Pinpoint the cell where the given text exists, returning its [x, y] midpoint coordinate. 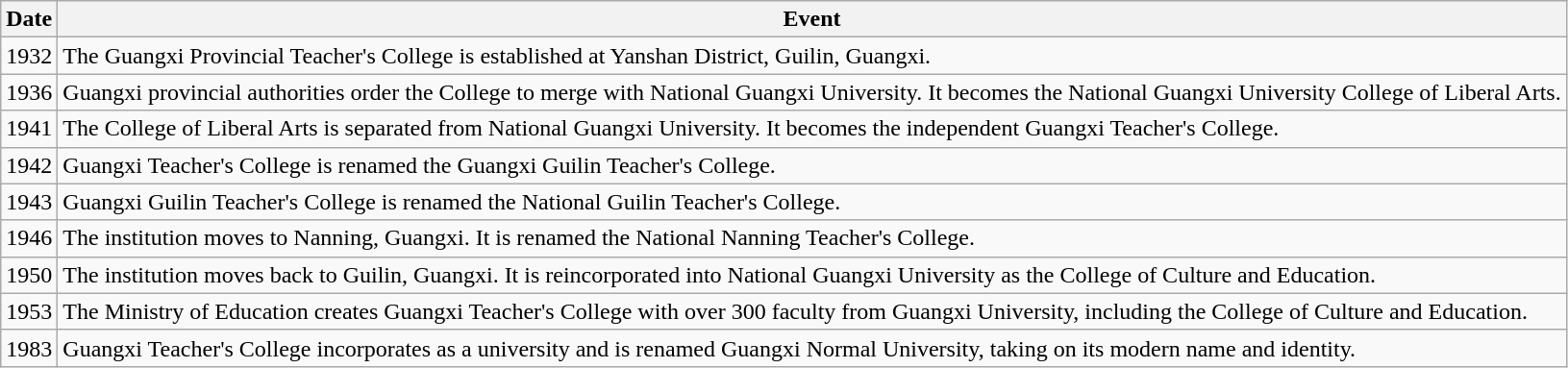
1950 [29, 275]
1943 [29, 202]
Guangxi Teacher's College is renamed the Guangxi Guilin Teacher's College. [811, 165]
The College of Liberal Arts is separated from National Guangxi University. It becomes the independent Guangxi Teacher's College. [811, 129]
Guangxi Guilin Teacher's College is renamed the National Guilin Teacher's College. [811, 202]
1942 [29, 165]
1932 [29, 56]
The institution moves to Nanning, Guangxi. It is renamed the National Nanning Teacher's College. [811, 238]
Event [811, 19]
The Guangxi Provincial Teacher's College is established at Yanshan District, Guilin, Guangxi. [811, 56]
1941 [29, 129]
1983 [29, 348]
Guangxi Teacher's College incorporates as a university and is renamed Guangxi Normal University, taking on its modern name and identity. [811, 348]
1946 [29, 238]
The institution moves back to Guilin, Guangxi. It is reincorporated into National Guangxi University as the College of Culture and Education. [811, 275]
1953 [29, 311]
Date [29, 19]
1936 [29, 92]
